For the text-containing cell, return its midpoint in [x, y] coordinate format. 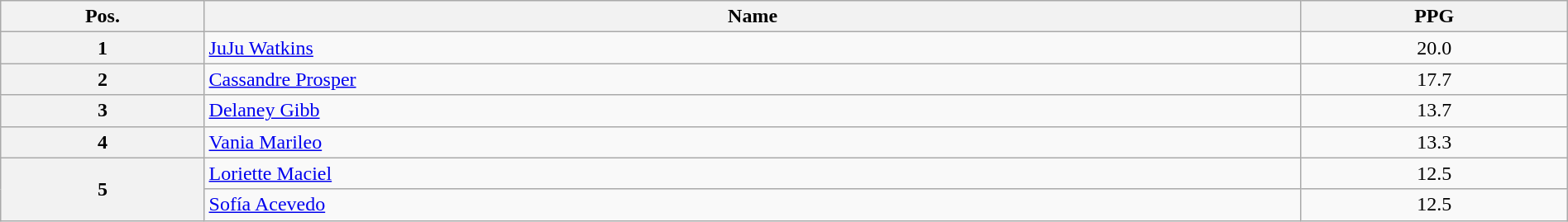
PPG [1434, 17]
3 [103, 111]
Delaney Gibb [753, 111]
13.7 [1434, 111]
20.0 [1434, 48]
4 [103, 142]
Vania Marileo [753, 142]
17.7 [1434, 79]
1 [103, 48]
Sofía Acevedo [753, 205]
2 [103, 79]
JuJu Watkins [753, 48]
Pos. [103, 17]
Cassandre Prosper [753, 79]
Loriette Maciel [753, 173]
13.3 [1434, 142]
5 [103, 189]
Name [753, 17]
